Detect which cell encompasses the target text, then output its [x, y] center coordinate. 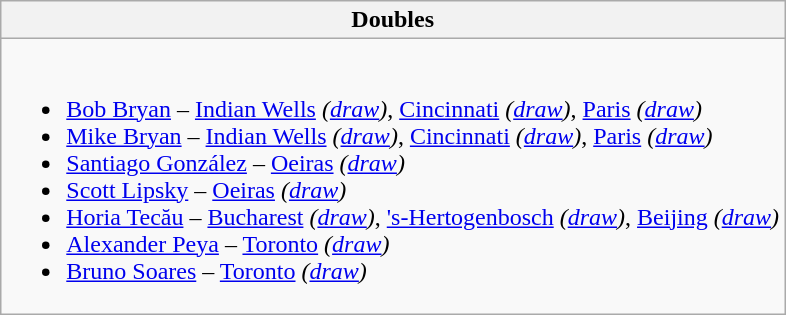
Doubles [393, 20]
